Detect which cell encompasses the target text, then output its [x, y] center coordinate. 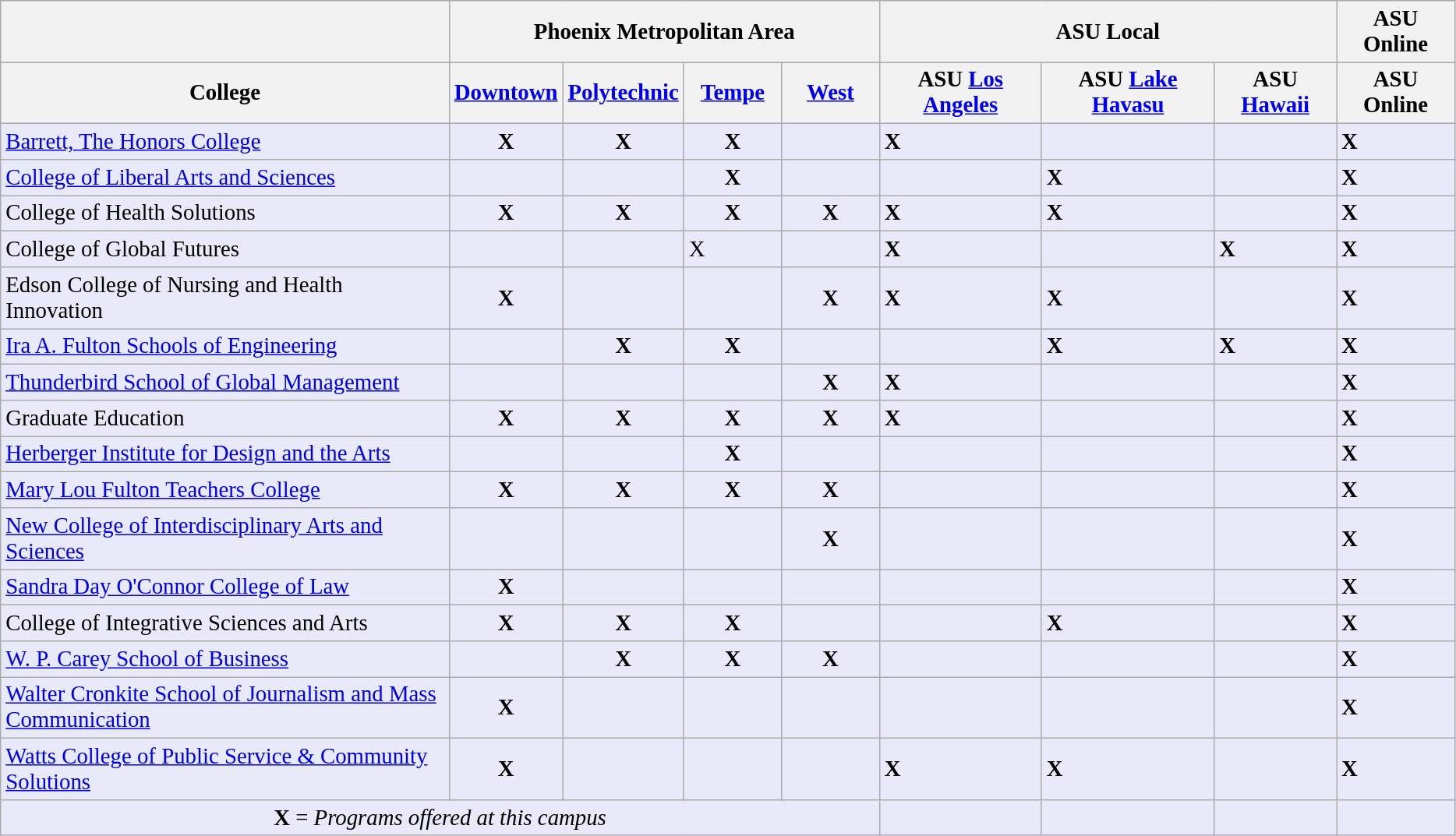
ASU Local [1108, 31]
Tempe [733, 93]
West [831, 93]
Graduate Education [224, 418]
Watts College of Public Service & Community Solutions [224, 770]
Thunderbird School of Global Management [224, 383]
College of Global Futures [224, 249]
College of Health Solutions [224, 213]
ASU Lake Havasu [1127, 93]
ASU Los Angeles [960, 93]
Sandra Day O'Connor College of Law [224, 587]
Walter Cronkite School of Journalism and Mass Communication [224, 707]
ASU Hawaii [1275, 93]
Polytechnic [624, 93]
Edson College of Nursing and Health Innovation [224, 298]
Mary Lou Fulton Teachers College [224, 490]
Downtown [506, 93]
Barrett, The Honors College [224, 142]
W. P. Carey School of Business [224, 659]
X = Programs offered at this campus [440, 818]
Herberger Institute for Design and the Arts [224, 454]
Phoenix Metropolitan Area [664, 31]
Ira A. Fulton Schools of Engineering [224, 347]
College [224, 93]
College of Integrative Sciences and Arts [224, 623]
New College of Interdisciplinary Arts and Sciences [224, 539]
College of Liberal Arts and Sciences [224, 178]
